Identify which cell holds the provided text, then report its [X, Y] central coordinate. 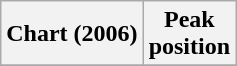
Peakposition [189, 34]
Chart (2006) [72, 34]
